Capture the cell that displays the provided text and extract its (X, Y) central coordinate. 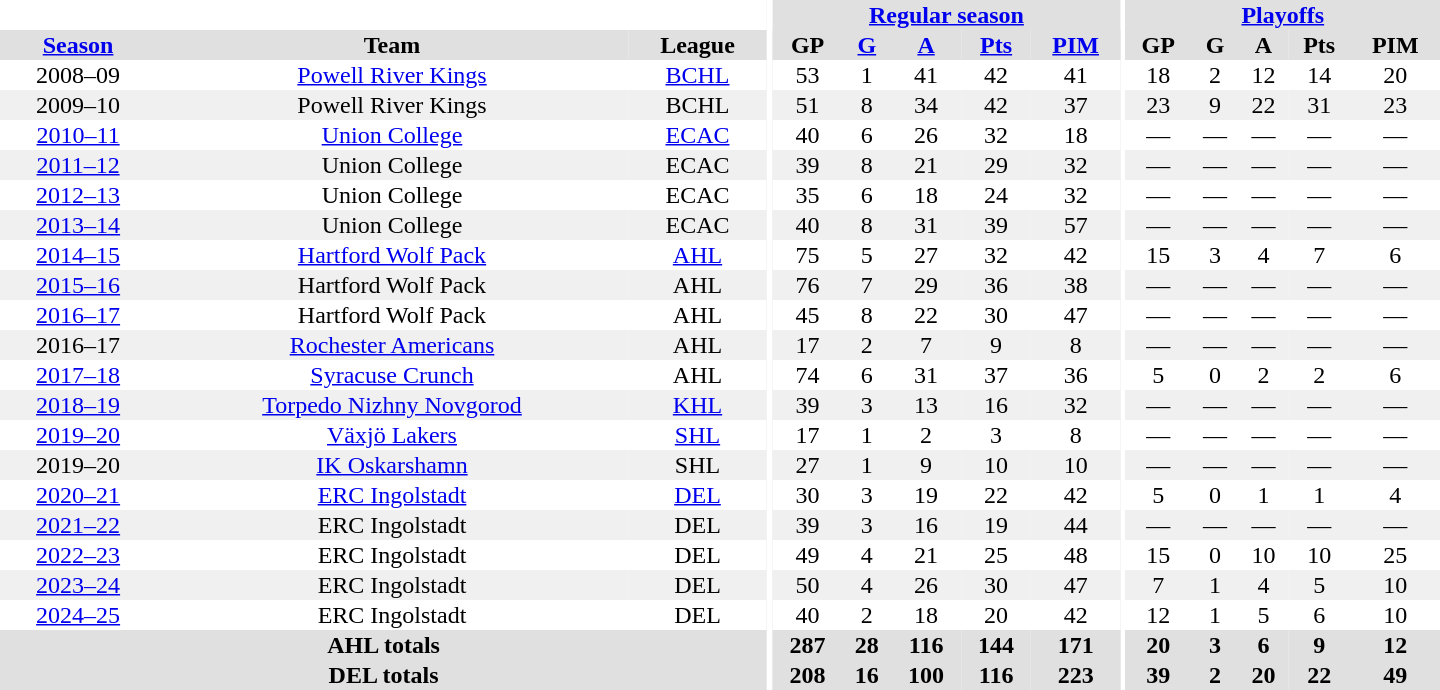
14 (1320, 75)
Växjö Lakers (392, 435)
208 (808, 675)
KHL (698, 405)
2018–19 (78, 405)
57 (1076, 225)
74 (808, 375)
IK Oskarshamn (392, 465)
48 (1076, 555)
45 (808, 315)
2014–15 (78, 255)
AHL totals (384, 645)
2021–22 (78, 525)
2012–13 (78, 195)
223 (1076, 675)
DEL totals (384, 675)
2008–09 (78, 75)
100 (926, 675)
28 (867, 645)
2023–24 (78, 585)
Playoffs (1283, 15)
Regular season (947, 15)
2009–10 (78, 105)
76 (808, 285)
53 (808, 75)
2013–14 (78, 225)
287 (808, 645)
Syracuse Crunch (392, 375)
Team (392, 45)
50 (808, 585)
171 (1076, 645)
144 (996, 645)
38 (1076, 285)
2015–16 (78, 285)
13 (926, 405)
2017–18 (78, 375)
75 (808, 255)
2010–11 (78, 135)
Season (78, 45)
League (698, 45)
35 (808, 195)
2022–23 (78, 555)
2024–25 (78, 615)
44 (1076, 525)
51 (808, 105)
24 (996, 195)
2020–21 (78, 495)
Torpedo Nizhny Novgorod (392, 405)
34 (926, 105)
Rochester Americans (392, 345)
2011–12 (78, 165)
